Extract the [x, y] coordinate from the center of the cell holding the provided text.  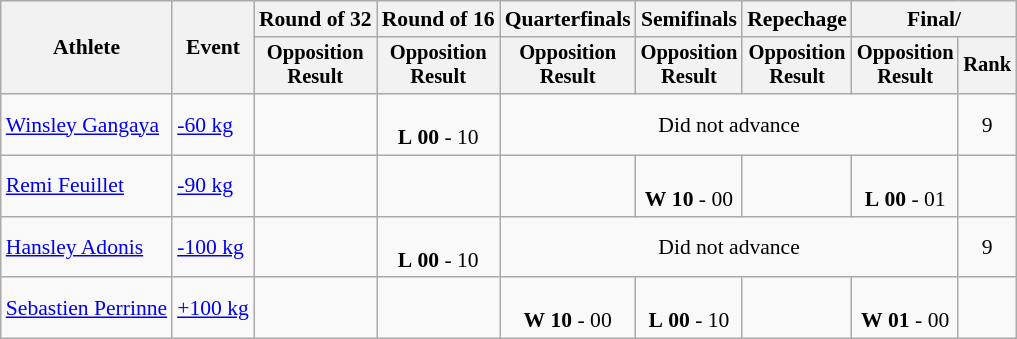
Rank [987, 66]
Winsley Gangaya [86, 124]
-100 kg [213, 248]
-60 kg [213, 124]
Event [213, 48]
Quarterfinals [568, 19]
Sebastien Perrinne [86, 308]
+100 kg [213, 308]
Round of 16 [438, 19]
Hansley Adonis [86, 248]
Athlete [86, 48]
Round of 32 [316, 19]
L 00 - 01 [906, 186]
Semifinals [690, 19]
Repechage [797, 19]
Remi Feuillet [86, 186]
-90 kg [213, 186]
Final/ [934, 19]
W 01 - 00 [906, 308]
